Detect which cell encompasses the target text, then output its [x, y] center coordinate. 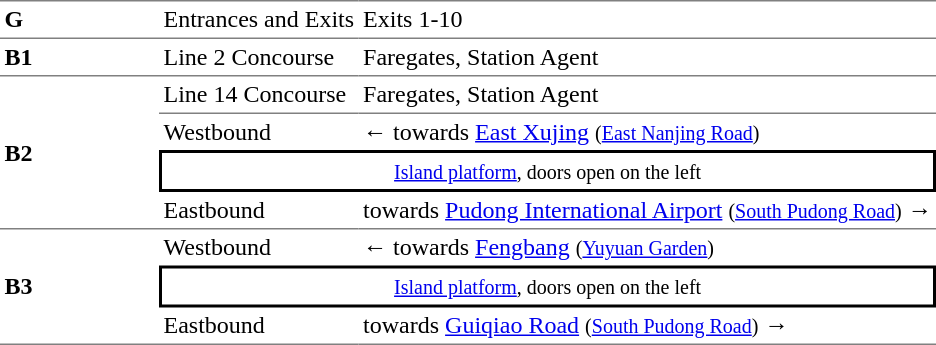
Line 2 Concourse [259, 58]
Entrances and Exits [259, 20]
G [80, 20]
Line 14 Concourse [259, 95]
B1 [80, 58]
Eastbound [259, 211]
B2 [80, 152]
